Provide the (x, y) coordinate of the cell's center where the given text is located.  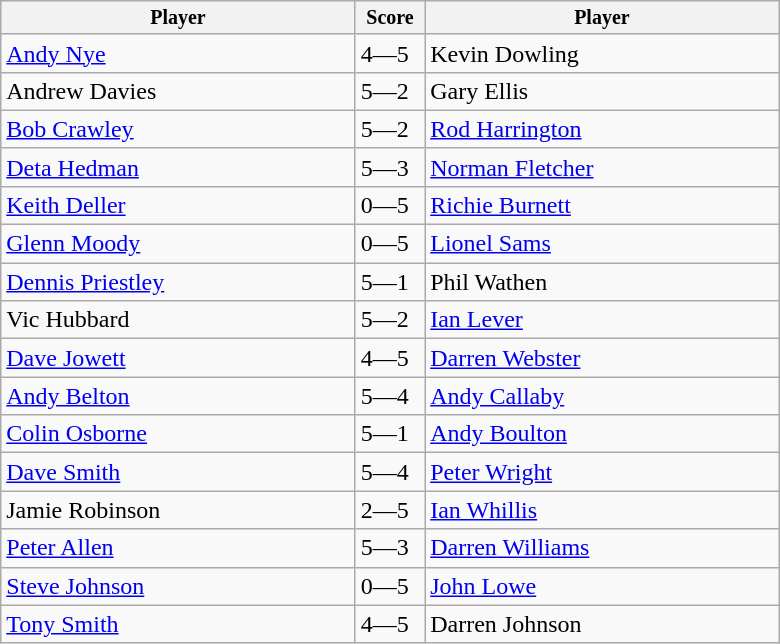
Bob Crawley (178, 129)
Dave Jowett (178, 358)
Rod Harrington (602, 129)
Andy Boulton (602, 434)
Andy Nye (178, 53)
Darren Williams (602, 548)
Darren Johnson (602, 624)
Peter Wright (602, 472)
Peter Allen (178, 548)
Kevin Dowling (602, 53)
Colin Osborne (178, 434)
2—5 (390, 510)
Andy Belton (178, 396)
Steve Johnson (178, 586)
Dennis Priestley (178, 282)
Phil Wathen (602, 282)
Jamie Robinson (178, 510)
Tony Smith (178, 624)
Lionel Sams (602, 244)
John Lowe (602, 586)
Gary Ellis (602, 91)
Score (390, 18)
Ian Lever (602, 320)
Andrew Davies (178, 91)
Richie Burnett (602, 205)
Vic Hubbard (178, 320)
Norman Fletcher (602, 167)
Deta Hedman (178, 167)
Ian Whillis (602, 510)
Darren Webster (602, 358)
Glenn Moody (178, 244)
Keith Deller (178, 205)
Andy Callaby (602, 396)
Dave Smith (178, 472)
